Return the (X, Y) coordinate for the center point of the cell that contains the specified text.  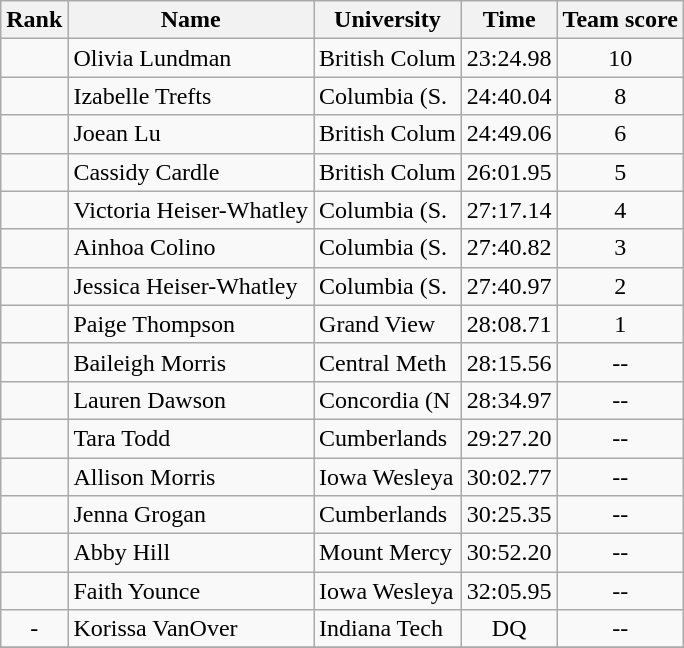
Jenna Grogan (191, 515)
23:24.98 (509, 58)
8 (620, 96)
Cassidy Cardle (191, 172)
Baileigh Morris (191, 362)
28:34.97 (509, 400)
Tara Todd (191, 438)
Abby Hill (191, 553)
Izabelle Trefts (191, 96)
Central Meth (388, 362)
DQ (509, 629)
Korissa VanOver (191, 629)
Mount Mercy (388, 553)
3 (620, 248)
10 (620, 58)
Faith Younce (191, 591)
27:17.14 (509, 210)
28:15.56 (509, 362)
Jessica Heiser-Whatley (191, 286)
University (388, 20)
Time (509, 20)
30:25.35 (509, 515)
Lauren Dawson (191, 400)
1 (620, 324)
26:01.95 (509, 172)
Rank (34, 20)
Indiana Tech (388, 629)
Team score (620, 20)
27:40.82 (509, 248)
6 (620, 134)
Concordia (N (388, 400)
24:49.06 (509, 134)
32:05.95 (509, 591)
28:08.71 (509, 324)
Olivia Lundman (191, 58)
4 (620, 210)
Allison Morris (191, 477)
Grand View (388, 324)
- (34, 629)
5 (620, 172)
30:52.20 (509, 553)
Name (191, 20)
27:40.97 (509, 286)
Joean Lu (191, 134)
30:02.77 (509, 477)
24:40.04 (509, 96)
2 (620, 286)
Victoria Heiser-Whatley (191, 210)
29:27.20 (509, 438)
Ainhoa Colino (191, 248)
Paige Thompson (191, 324)
